Detect which cell encompasses the target text, then output its [X, Y] center coordinate. 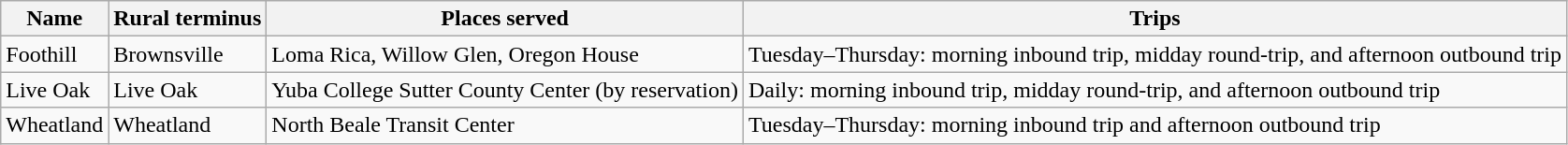
North Beale Transit Center [505, 125]
Trips [1154, 19]
Loma Rica, Willow Glen, Oregon House [505, 54]
Rural terminus [187, 19]
Tuesday–Thursday: morning inbound trip, midday round-trip, and afternoon outbound trip [1154, 54]
Places served [505, 19]
Name [54, 19]
Yuba College Sutter County Center (by reservation) [505, 90]
Brownsville [187, 54]
Tuesday–Thursday: morning inbound trip and afternoon outbound trip [1154, 125]
Daily: morning inbound trip, midday round-trip, and afternoon outbound trip [1154, 90]
Foothill [54, 54]
